Locate the cell with the specified text and output its [X, Y] center coordinate. 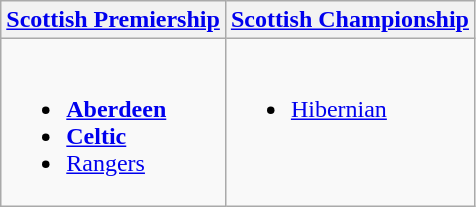
Scottish Premiership [114, 20]
Scottish Championship [350, 20]
Hibernian [350, 122]
AberdeenCelticRangers [114, 122]
